Pinpoint the cell where the given text exists, returning its (X, Y) midpoint coordinate. 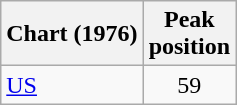
US (72, 85)
59 (189, 85)
Chart (1976) (72, 34)
Peakposition (189, 34)
